Detect which cell encompasses the target text, then output its [x, y] center coordinate. 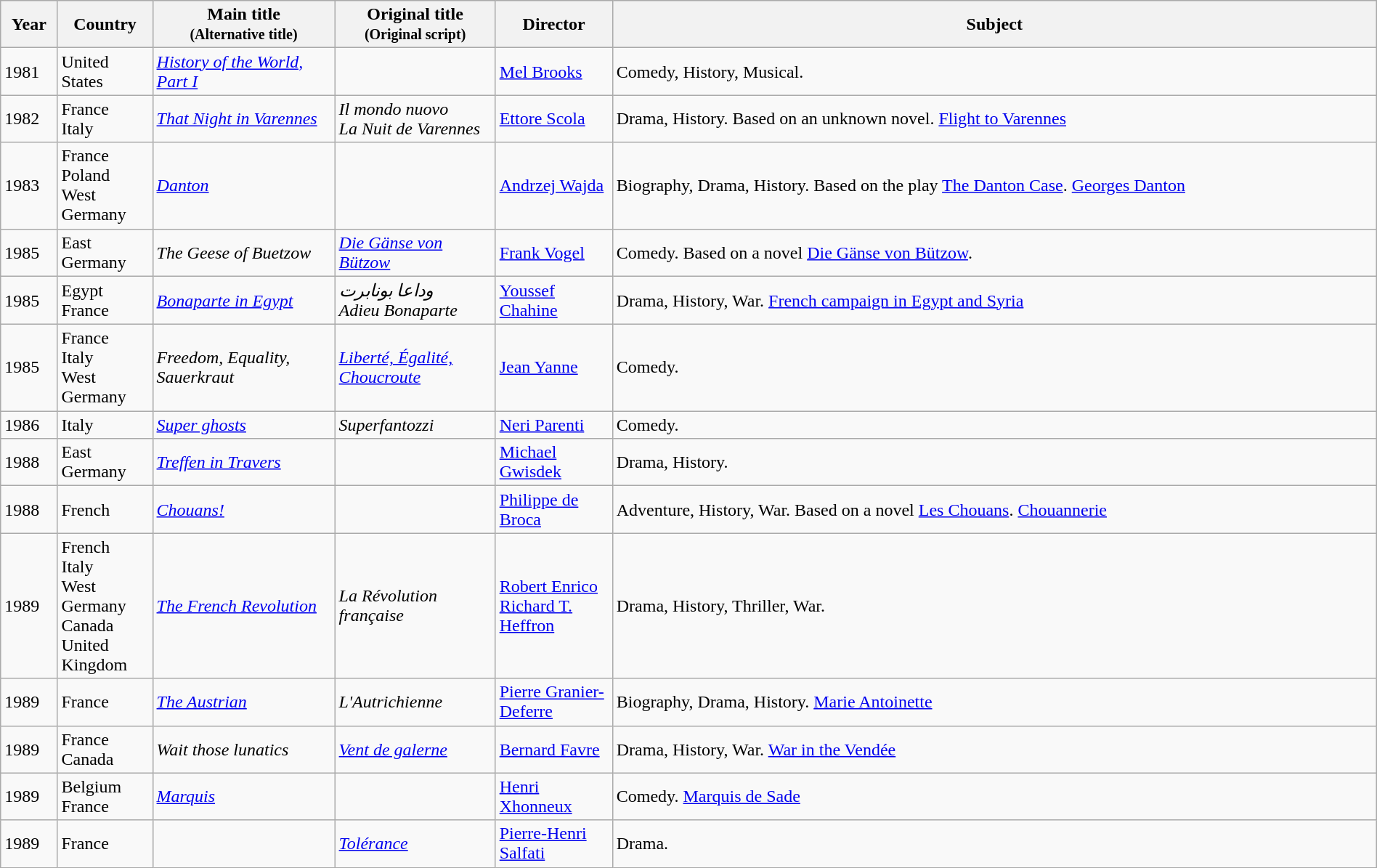
FrancePolandWest Germany [105, 186]
Country [105, 25]
The French Revolution [244, 606]
Biography, Drama, History. Marie Antoinette [994, 702]
Andrzej Wajda [553, 186]
Henri Xhonneux [553, 796]
Liberté, Égalité, Choucroute [415, 368]
1982 [29, 119]
Robert EnricoRichard T. Heffron [553, 606]
Biography, Drama, History. Based on the play The Danton Case. Georges Danton [994, 186]
1986 [29, 425]
Neri Parenti [553, 425]
Michael Gwisdek [553, 462]
Chouans! [244, 510]
وداعا بونابرتAdieu Bonaparte [415, 301]
Drama, History, Thriller, War. [994, 606]
FranceItalyWest Germany [105, 368]
Drama, History. Based on an unknown novel. Flight to Varennes [994, 119]
Drama, History, War. War in the Vendée [994, 750]
The Austrian [244, 702]
Year [29, 25]
Philippe de Broca [553, 510]
Main title(Alternative title) [244, 25]
Danton [244, 186]
L'Autrichienne [415, 702]
Youssef Chahine [553, 301]
French [105, 510]
Drama, History, War. French campaign in Egypt and Syria [994, 301]
EgyptFrance [105, 301]
Frank Vogel [553, 253]
Adventure, History, War. Based on a novel Les Chouans. Chouannerie [994, 510]
Tolérance [415, 844]
Vent de galerne [415, 750]
That Night in Varennes [244, 119]
Italy [105, 425]
Subject [994, 25]
United States [105, 71]
Drama. [994, 844]
Comedy. Marquis de Sade [994, 796]
FranceCanada [105, 750]
Die Gänse von Bützow [415, 253]
Ettore Scola [553, 119]
Comedy. Based on a novel Die Gänse von Bützow. [994, 253]
BelgiumFrance [105, 796]
Pierre Granier-Deferre [553, 702]
Il mondo nuovoLa Nuit de Varennes [415, 119]
Marquis [244, 796]
Comedy, History, Musical. [994, 71]
Pierre-Henri Salfati [553, 844]
Wait those lunatics [244, 750]
Treffen in Travers [244, 462]
Mel Brooks [553, 71]
Super ghosts [244, 425]
Jean Yanne [553, 368]
Director [553, 25]
The Geese of Buetzow [244, 253]
Bernard Favre [553, 750]
1983 [29, 186]
FrenchItalyWest GermanyCanadaUnited Kingdom [105, 606]
FranceItaly [105, 119]
Freedom, Equality, Sauerkraut [244, 368]
Superfantozzi [415, 425]
La Révolution française [415, 606]
Original title(Original script) [415, 25]
Bonaparte in Egypt [244, 301]
Drama, History. [994, 462]
1981 [29, 71]
History of the World, Part I [244, 71]
